From the cell containing the given text, extract its center point as (X, Y) coordinate. 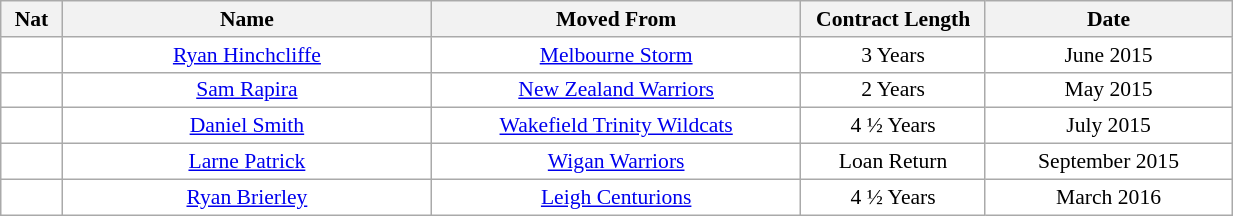
July 2015 (1108, 126)
3 Years (894, 55)
Name (246, 19)
Sam Rapira (246, 90)
Larne Patrick (246, 162)
Wigan Warriors (616, 162)
Moved From (616, 19)
Loan Return (894, 162)
Wakefield Trinity Wildcats (616, 126)
Nat (32, 19)
Leigh Centurions (616, 197)
Ryan Brierley (246, 197)
Contract Length (894, 19)
September 2015 (1108, 162)
May 2015 (1108, 90)
Date (1108, 19)
June 2015 (1108, 55)
2 Years (894, 90)
Ryan Hinchcliffe (246, 55)
Daniel Smith (246, 126)
Melbourne Storm (616, 55)
March 2016 (1108, 197)
New Zealand Warriors (616, 90)
